Scan for the cell matching the given text and deliver its (x, y) coordinate at center. 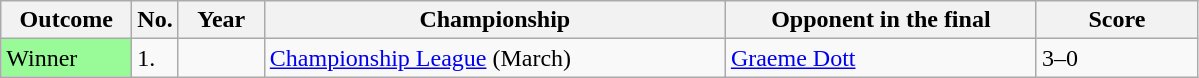
Year (221, 20)
Outcome (66, 20)
Graeme Dott (880, 58)
Championship League (March) (494, 58)
Score (1116, 20)
1. (155, 58)
Championship (494, 20)
3–0 (1116, 58)
Winner (66, 58)
Opponent in the final (880, 20)
No. (155, 20)
